Scan for the cell matching the given text and deliver its (X, Y) coordinate at center. 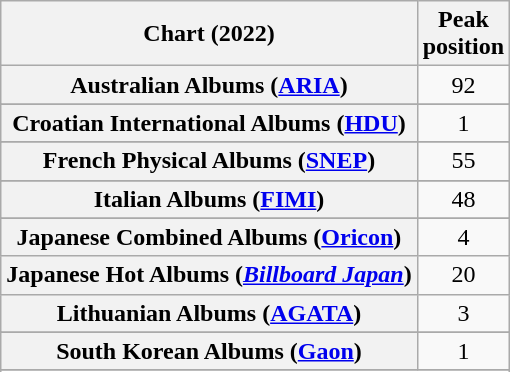
Italian Albums (FIMI) (209, 199)
20 (463, 275)
92 (463, 85)
Croatian International Albums (HDU) (209, 123)
French Physical Albums (SNEP) (209, 161)
Chart (2022) (209, 34)
Lithuanian Albums (AGATA) (209, 313)
4 (463, 237)
3 (463, 313)
Japanese Hot Albums (Billboard Japan) (209, 275)
Peakposition (463, 34)
Japanese Combined Albums (Oricon) (209, 237)
48 (463, 199)
Australian Albums (ARIA) (209, 85)
South Korean Albums (Gaon) (209, 351)
55 (463, 161)
